Return (X, Y) of the center of cell containing provided text 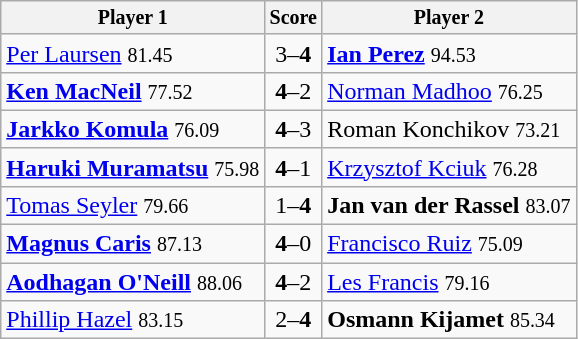
Player 2 (449, 18)
Roman Konchikov 73.21 (449, 129)
Haruki Muramatsu 75.98 (133, 167)
Magnus Caris 87.13 (133, 244)
Per Laursen 81.45 (133, 53)
Score (294, 18)
Osmann Kijamet 85.34 (449, 320)
1–4 (294, 205)
4–0 (294, 244)
3–4 (294, 53)
Les Francis 79.16 (449, 282)
4–1 (294, 167)
2–4 (294, 320)
Ken MacNeil 77.52 (133, 91)
Phillip Hazel 83.15 (133, 320)
Tomas Seyler 79.66 (133, 205)
Player 1 (133, 18)
4–3 (294, 129)
Jarkko Komula 76.09 (133, 129)
Ian Perez 94.53 (449, 53)
Jan van der Rassel 83.07 (449, 205)
Aodhagan O'Neill 88.06 (133, 282)
Francisco Ruiz 75.09 (449, 244)
Norman Madhoo 76.25 (449, 91)
Krzysztof Kciuk 76.28 (449, 167)
